Return the (x, y) coordinate for the center point of the cell that contains the specified text.  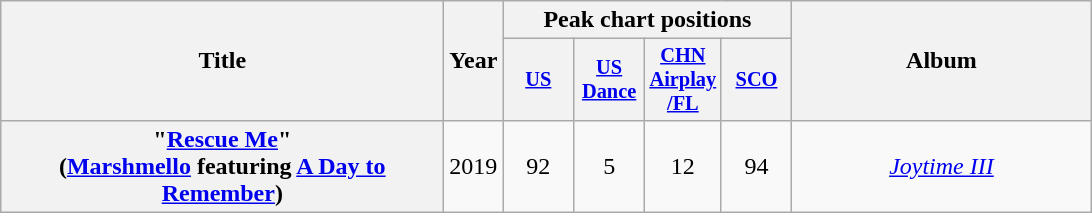
SCO (756, 80)
2019 (474, 166)
Album (942, 61)
12 (683, 166)
"Rescue Me"(Marshmello featuring A Day to Remember) (222, 166)
US (538, 80)
5 (610, 166)
94 (756, 166)
Joytime III (942, 166)
Title (222, 61)
USDance (610, 80)
CHNAirplay/FL (683, 80)
92 (538, 166)
Peak chart positions (648, 20)
Year (474, 61)
